Return [X, Y] of the center of cell containing provided text 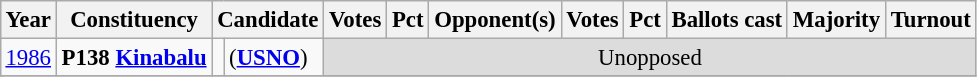
Year [28, 20]
Unopposed [650, 57]
Opponent(s) [495, 20]
Turnout [930, 20]
P138 Kinabalu [134, 57]
Ballots cast [726, 20]
(USNO) [274, 57]
Constituency [134, 20]
Majority [836, 20]
1986 [28, 57]
Candidate [268, 20]
